From the cell containing the given text, extract its center point as [x, y] coordinate. 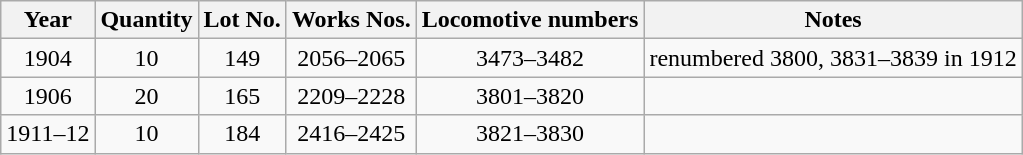
2416–2425 [351, 134]
Notes [833, 20]
20 [146, 96]
3473–3482 [530, 58]
Quantity [146, 20]
1906 [48, 96]
Locomotive numbers [530, 20]
2056–2065 [351, 58]
Works Nos. [351, 20]
184 [242, 134]
Lot No. [242, 20]
1911–12 [48, 134]
Year [48, 20]
2209–2228 [351, 96]
149 [242, 58]
renumbered 3800, 3831–3839 in 1912 [833, 58]
3821–3830 [530, 134]
1904 [48, 58]
3801–3820 [530, 96]
165 [242, 96]
